Pinpoint the cell where the given text exists, returning its [X, Y] midpoint coordinate. 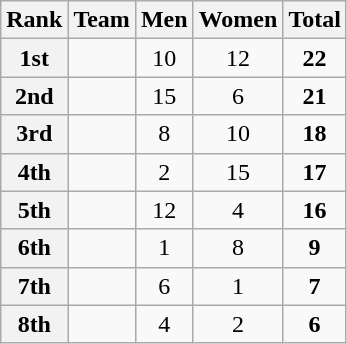
3rd [34, 134]
Rank [34, 20]
22 [315, 58]
5th [34, 210]
21 [315, 96]
Team [102, 20]
17 [315, 172]
Total [315, 20]
6th [34, 248]
7 [315, 286]
9 [315, 248]
1st [34, 58]
Men [164, 20]
Women [238, 20]
8th [34, 324]
2nd [34, 96]
4th [34, 172]
18 [315, 134]
16 [315, 210]
7th [34, 286]
